Provide the (x, y) coordinate of the cell's center where the given text is located.  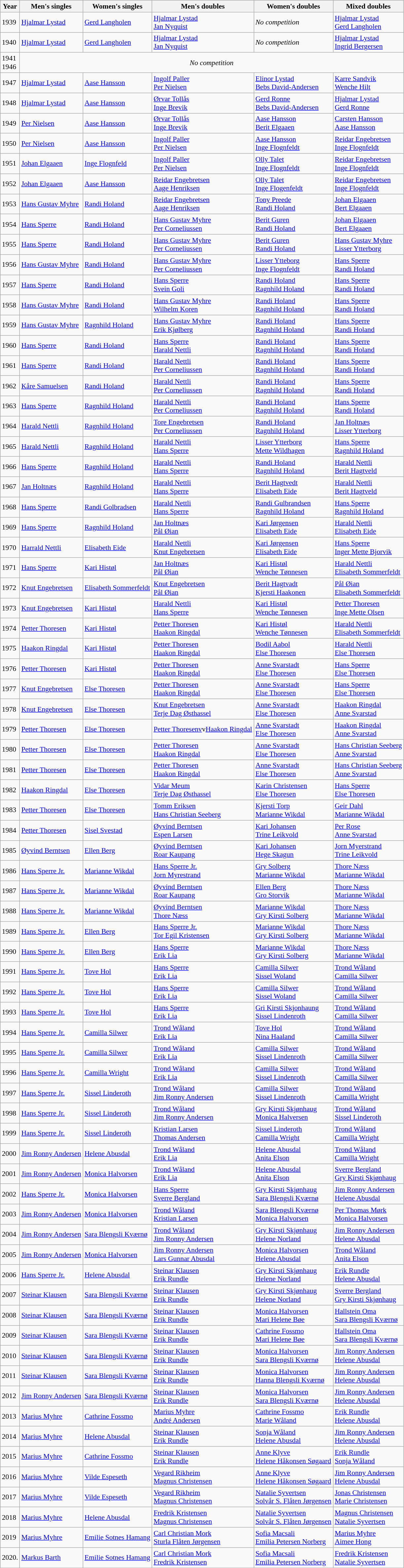
Randi Golbradsen (118, 507)
2003 (10, 1214)
Lisser YtteborgInge Flognfeldt (293, 264)
Øyvind BerntsenThore Næss (203, 911)
Hans SperreSverre Bergland (203, 1194)
Harald NettliKnut Engebretsen (203, 547)
Monica HalvorsenHanna Blengsli Kværnø (293, 1376)
Per RoseAnne Svarstad (368, 830)
Kristian LarsenThomas Andersen (203, 1134)
Hjalmar LystadGerd Ronne (368, 103)
2008 (10, 1315)
1960 (10, 346)
Tore EngebretsenPer Corneliussen (203, 426)
Tomm EriksenHans Christian Seeberg (203, 810)
1956 (10, 264)
2010 (10, 1356)
1999 (10, 1134)
2013 (10, 1416)
1965 (10, 446)
Øyvind BerntsenEspen Larsen (203, 830)
1979 (10, 729)
1966 (10, 467)
1993 (10, 1012)
1967 (10, 487)
1989 (10, 931)
Hans Gustav MyhreErik Kjølberg (203, 325)
Olly TaletInge Flogenfeldt (293, 184)
1947 (10, 83)
Fredrik KristensenNatalie Syvertsen (368, 1557)
1987 (10, 891)
1996 (10, 1073)
Erik RundleSonja Wåland (368, 1457)
1991 (10, 972)
2020. (10, 1557)
1973 (10, 608)
Elinor LystadBebs David-Andersen (293, 83)
1939 (10, 22)
Cathrine FossmoMari Helene Bøe (293, 1335)
Lisser YtterborgMette Wildhagen (293, 446)
1997 (10, 1093)
2016 (10, 1477)
2002 (10, 1194)
2004 (10, 1234)
Hans Gustav MyhreWilhelm Koren (203, 305)
Mixed doubles (368, 6)
2005 (10, 1255)
Aase HanssonInge Flognfeldt (293, 143)
2012 (10, 1396)
Jonas ChristensenMarie Christensen (368, 1497)
Sissel LinderothCamilla Wright (293, 1134)
1962 (10, 386)
Petter ThoresenvvHaakon Ringdal (203, 729)
2014 (10, 1436)
Women's doubles (293, 6)
1961 (10, 366)
Marius MyhreAndré Andersen (203, 1416)
2001 (10, 1174)
Elisabeth Sommerfeldt (118, 588)
1977 (10, 689)
1980 (10, 750)
Kåre Samuelsen (51, 386)
Vidar MeumTerje Dag Østhassel (203, 790)
2000 (10, 1154)
1949 (10, 123)
1990 (10, 952)
Trond WålandAnita Elson (368, 1255)
1941 1946 (10, 63)
Hjalmar LystadIngrid Bergersen (368, 42)
Gry SolbergMarianne Wikdal (293, 871)
Kjersti TorpMarianne Wikdal (293, 810)
Markus Barth (51, 1557)
Hans SperreHarald Nettli (203, 346)
1972 (10, 588)
Cathrine FossmoMarie Wåland (293, 1416)
1969 (10, 528)
1982 (10, 790)
Sara Blengsli KværnøMonica Halvorsen (293, 1214)
Marius MyhreAimee Hong (368, 1538)
1992 (10, 992)
1963 (10, 406)
1994 (10, 1033)
1957 (10, 285)
1952 (10, 184)
Gerd RonneBebs David-Andersen (293, 103)
Monica HalvorsenHelene Abusdal (293, 1255)
Monica HalvorsenMari Helene Bøe (293, 1315)
Trond WålandSissel Linderoth (368, 1113)
Jan HoltnæsLisser Ytterborg (368, 426)
Carsten HanssonAase Hansson (368, 123)
Hans Sperre Jr.Tor Egil Kristensen (203, 931)
Knut EngebretsenPål Øian (203, 588)
Carl Christian MorkFredrik Kristensen (203, 1557)
1976 (10, 669)
1981 (10, 769)
1964 (10, 426)
1978 (10, 709)
1958 (10, 305)
1998 (10, 1113)
Inge Flognfeld (118, 164)
Olly TaletInge Flognfeldt (293, 164)
Berit HagtvedtElisabeth Eide (293, 487)
Hans Gustav MyhreLisser Ytterborg (368, 245)
Bodil AabolElse Thoresen (293, 648)
Hans Sperre Jr.Jorn Myrestrand (203, 871)
1968 (10, 507)
2018 (10, 1517)
Magnus ChristensenNatalie Syvertsen (368, 1517)
Øyvind Berntsen (51, 851)
Women's singles (118, 6)
Gry Kirsti SkjønhaugSara Blengsli Kværnø (293, 1194)
1954 (10, 224)
Harrald Nettli (51, 547)
1940 (10, 42)
Hans SperreSvein Goli (203, 285)
Petter ThoresenInge Mette Olsen (368, 608)
Geir DahlMarianne Wikdal (368, 810)
1995 (10, 1052)
1983 (10, 810)
Gry Kirsti SkjønhaugMonica Halversen (293, 1113)
1974 (10, 629)
Year (10, 6)
Camilla Wright (118, 1073)
Harald NettliElse Thoresen (368, 648)
1986 (10, 871)
Carl Christian MorkSturla Flåten Jørgensen (203, 1538)
Tony PreedeRandi Holand (293, 204)
Harald NettliElisabeth Eide (368, 528)
Jim Ronny AndersenLars Gunnar Abusdal (203, 1255)
Gri Kirsti SkjonhaungSissel Lindenroth (293, 1012)
Karre SandvikWenche Hilt (368, 83)
2019 (10, 1538)
2015 (10, 1457)
Men's doubles (203, 6)
2006 (10, 1275)
Randi GulbrandsenRagnhild Holand (293, 507)
1970 (10, 547)
1975 (10, 648)
Sonja WålandHelene Abusdal (293, 1436)
Hans SperreInger Mette Bjorvik (368, 547)
1984 (10, 830)
1985 (10, 851)
1950 (10, 143)
2011 (10, 1376)
Fredrik KristensenMagnus Christensen (203, 1517)
Berit HagtvadtKjersti Haakonen (293, 588)
1971 (10, 568)
Elisabeth Eide (118, 547)
Pål ØianElisabeth Sommerfeldt (368, 588)
1951 (10, 164)
Hjalmar LystadGerd Langholen (368, 22)
Knut EngebretsenTerje Dag Østhassel (203, 709)
Sisel Svestad (118, 830)
Trond WålandKristian Larsen (203, 1214)
Men's singles (51, 6)
1988 (10, 911)
Kari JohansenHege Skagun (293, 851)
Ellen BergGro Storvik (293, 891)
2017 (10, 1497)
Aase HanssonBerit Elgaaen (293, 123)
Jorn MyerstrandTrine Leikvold (368, 851)
Jan Holtnæs (51, 487)
Tove HolNina Haaland (293, 1033)
Karin ChristensenElse Thoresen (293, 790)
Per Thomas MørkMonica Halvorsen (368, 1214)
2009 (10, 1335)
1955 (10, 245)
1959 (10, 325)
1953 (10, 204)
Kari JohansenTrine Leikvold (293, 830)
2007 (10, 1295)
1948 (10, 103)
